Search for the cell housing the specified text and yield its [x, y] center coordinate. 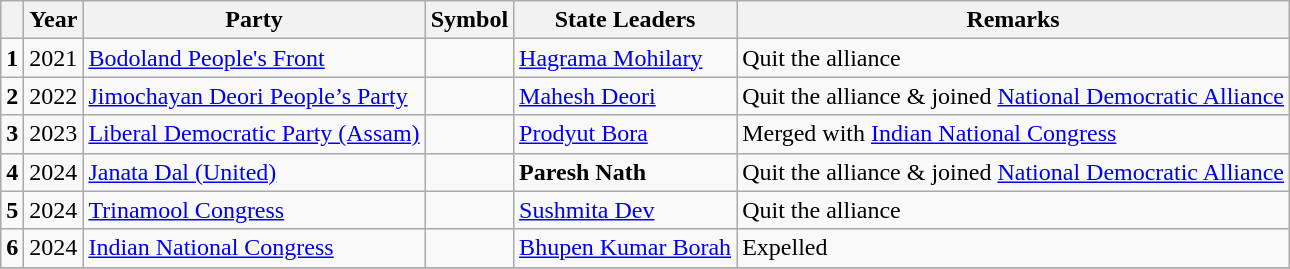
2023 [54, 134]
Indian National Congress [254, 248]
2022 [54, 96]
2021 [54, 58]
Prodyut Bora [626, 134]
Expelled [1014, 248]
Mahesh Deori [626, 96]
Janata Dal (United) [254, 172]
Trinamool Congress [254, 210]
Liberal Democratic Party (Assam) [254, 134]
2 [12, 96]
3 [12, 134]
Year [54, 20]
Bodoland People's Front [254, 58]
5 [12, 210]
Bhupen Kumar Borah [626, 248]
Jimochayan Deori People’s Party [254, 96]
State Leaders [626, 20]
1 [12, 58]
4 [12, 172]
Symbol [469, 20]
6 [12, 248]
Merged with Indian National Congress [1014, 134]
Remarks [1014, 20]
Paresh Nath [626, 172]
Hagrama Mohilary [626, 58]
Party [254, 20]
Sushmita Dev [626, 210]
